From the cell containing the given text, extract its center point as [x, y] coordinate. 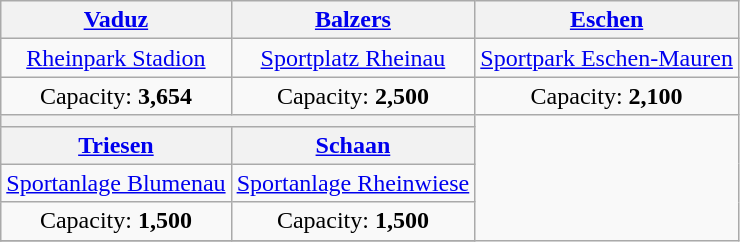
Sportpark Eschen-Mauren [607, 58]
Schaan [353, 145]
Triesen [116, 145]
Sportanlage Blumenau [116, 183]
Rheinpark Stadion [116, 58]
Sportanlage Rheinwiese [353, 183]
Vaduz [116, 20]
Capacity: 3,654 [116, 96]
Balzers [353, 20]
Capacity: 2,500 [353, 96]
Capacity: 2,100 [607, 96]
Eschen [607, 20]
Sportplatz Rheinau [353, 58]
